Detect which cell encompasses the target text, then output its [X, Y] center coordinate. 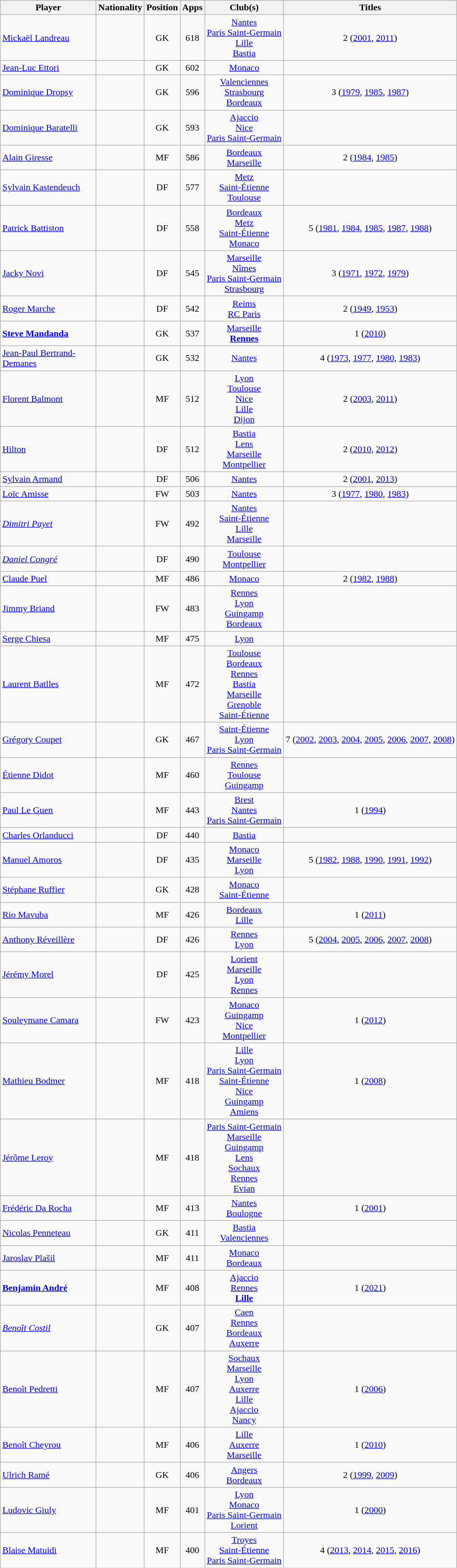
440 [192, 835]
Jimmy Briand [48, 609]
Benoît Costil [48, 1328]
596 [192, 92]
Jérémy Morel [48, 975]
Jaroslav Plašil [48, 1258]
LorientMarseilleLyonRennes [244, 975]
1 (2006) [370, 1389]
MarseilleRennes [244, 333]
MonacoMarseilleLyon [244, 860]
400 [192, 1550]
467 [192, 740]
486 [192, 579]
Mathieu Bodmer [48, 1081]
Player [48, 8]
ToulouseBordeauxRennesBastiaMarseilleGrenobleSaint-Étienne [244, 684]
Jérôme Leroy [48, 1157]
CaenRennesBordeauxAuxerre [244, 1328]
BrestNantesParis Saint-Germain [244, 810]
3 (1977, 1980, 1983) [370, 494]
7 (2002, 2003, 2004, 2005, 2006, 2007, 2008) [370, 740]
AngersBordeaux [244, 1475]
Dominique Baratelli [48, 128]
Paul Le Guen [48, 810]
RennesLyon [244, 939]
Ludovic Giuly [48, 1510]
Étienne Didot [48, 775]
586 [192, 157]
Stéphane Ruffier [48, 890]
Daniel Congré [48, 559]
413 [192, 1208]
443 [192, 810]
LyonMonacoParis Saint-GermainLorient [244, 1510]
Apps [192, 8]
ToulouseMontpellier [244, 559]
Saint-ÉtienneLyonParis Saint-Germain [244, 740]
SochauxMarseilleLyonAuxerreLilleAjaccioNancy [244, 1389]
Bastia [244, 835]
401 [192, 1510]
Nationality [120, 8]
460 [192, 775]
618 [192, 37]
Blaise Matuidi [48, 1550]
Ulrich Ramé [48, 1475]
1 (2001) [370, 1208]
Claude Puel [48, 579]
3 (1979, 1985, 1987) [370, 92]
483 [192, 609]
Dimitri Payet [48, 524]
Souleymane Camara [48, 1020]
MonacoGuingampNiceMontpellier [244, 1020]
Club(s) [244, 8]
Laurent Batlles [48, 684]
Lyon [244, 639]
Jean-Luc Ettori [48, 68]
2 (2001, 2011) [370, 37]
RennesLyonGuingampBordeaux [244, 609]
2 (1984, 1985) [370, 157]
Mickaël Landreau [48, 37]
LyonToulouseNiceLilleDijon [244, 398]
490 [192, 559]
532 [192, 358]
5 (2004, 2005, 2006, 2007, 2008) [370, 939]
MarseilleNîmesParis Saint-GermainStrasbourg [244, 273]
1 (2008) [370, 1081]
537 [192, 333]
Benoît Pedretti [48, 1389]
435 [192, 860]
2 (2001, 2013) [370, 479]
425 [192, 975]
577 [192, 188]
LilleAuxerreMarseille [244, 1445]
5 (1982, 1988, 1990, 1991, 1992) [370, 860]
NantesSaint-ÉtienneLilleMarseille [244, 524]
Frédéric Da Rocha [48, 1208]
BordeauxMetzSaint-ÉtienneMonaco [244, 228]
4 (2013, 2014, 2015, 2016) [370, 1550]
423 [192, 1020]
Grégory Coupet [48, 740]
ValenciennesStrasbourgBordeaux [244, 92]
472 [192, 684]
Charles Orlanducci [48, 835]
Alain Giresse [48, 157]
2 (2003, 2011) [370, 398]
1 (2011) [370, 914]
408 [192, 1288]
492 [192, 524]
BordeauxMarseille [244, 157]
Position [162, 8]
MonacoSaint-Étienne [244, 890]
Rio Mavuba [48, 914]
Benjamin André [48, 1288]
TroyesSaint-ÉtienneParis Saint-Germain [244, 1550]
Manuel Amoros [48, 860]
Florent Balmont [48, 398]
AjaccioNiceParis Saint-Germain [244, 128]
AjaccioRennesLille [244, 1288]
BastiaValenciennes [244, 1233]
542 [192, 309]
2 (1999, 2009) [370, 1475]
Paris Saint-GermainMarseilleGuingampLensSochauxRennesEvian [244, 1157]
2 (2010, 2012) [370, 449]
1 (2000) [370, 1510]
Serge Chiesa [48, 639]
NantesParis Saint-GermainLilleBastia [244, 37]
Roger Marche [48, 309]
506 [192, 479]
Dominique Dropsy [48, 92]
Jean-Paul Bertrand-Demanes [48, 358]
Sylvain Armand [48, 479]
Benoît Cheyrou [48, 1445]
Hilton [48, 449]
2 (1982, 1988) [370, 579]
BastiaLensMarseilleMontpellier [244, 449]
Sylvain Kastendeuch [48, 188]
BordeauxLille [244, 914]
Jacky Novi [48, 273]
Loïc Amisse [48, 494]
Titles [370, 8]
1 (1994) [370, 810]
2 (1949, 1953) [370, 309]
503 [192, 494]
475 [192, 639]
558 [192, 228]
5 (1981, 1984, 1985, 1987, 1988) [370, 228]
602 [192, 68]
MetzSaint-ÉtienneToulouse [244, 188]
3 (1971, 1972, 1979) [370, 273]
NantesBoulogne [244, 1208]
1 (2021) [370, 1288]
1 (2012) [370, 1020]
Nicolas Penneteau [48, 1233]
428 [192, 890]
4 (1973, 1977, 1980, 1983) [370, 358]
Anthony Réveillère [48, 939]
545 [192, 273]
Patrick Battiston [48, 228]
ReimsRC Paris [244, 309]
Steve Mandanda [48, 333]
MonacoBordeaux [244, 1258]
593 [192, 128]
RennesToulouseGuingamp [244, 775]
LilleLyonParis Saint-GermainSaint-ÉtienneNiceGuingampAmiens [244, 1081]
